From the cell containing the given text, extract its center point as (X, Y) coordinate. 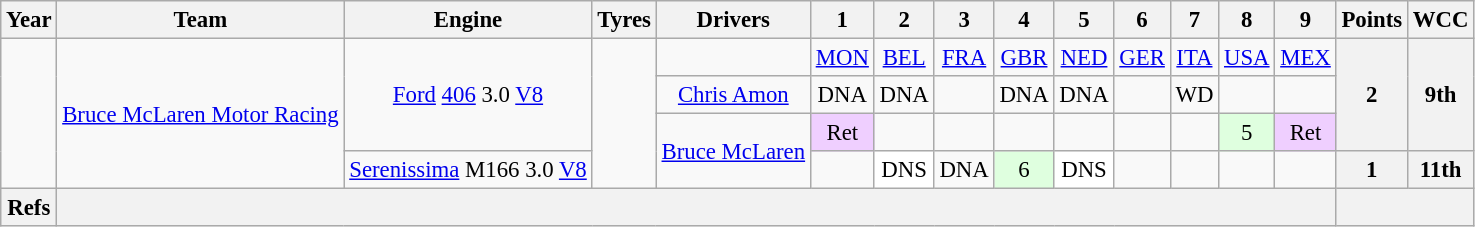
GBR (1024, 58)
MON (842, 58)
Engine (468, 20)
USA (1247, 58)
BEL (904, 58)
Team (200, 20)
FRA (964, 58)
Refs (29, 208)
GER (1142, 58)
WD (1194, 95)
8 (1247, 20)
MEX (1306, 58)
Ford 406 3.0 V8 (468, 96)
11th (1440, 170)
4 (1024, 20)
9th (1440, 96)
3 (964, 20)
9 (1306, 20)
Bruce McLaren Motor Racing (200, 114)
Bruce McLaren (733, 152)
Points (1372, 20)
7 (1194, 20)
Year (29, 20)
ITA (1194, 58)
WCC (1440, 20)
Chris Amon (733, 95)
NED (1084, 58)
Drivers (733, 20)
Tyres (624, 20)
Serenissima M166 3.0 V8 (468, 170)
